Return (x, y) of the center of cell containing provided text 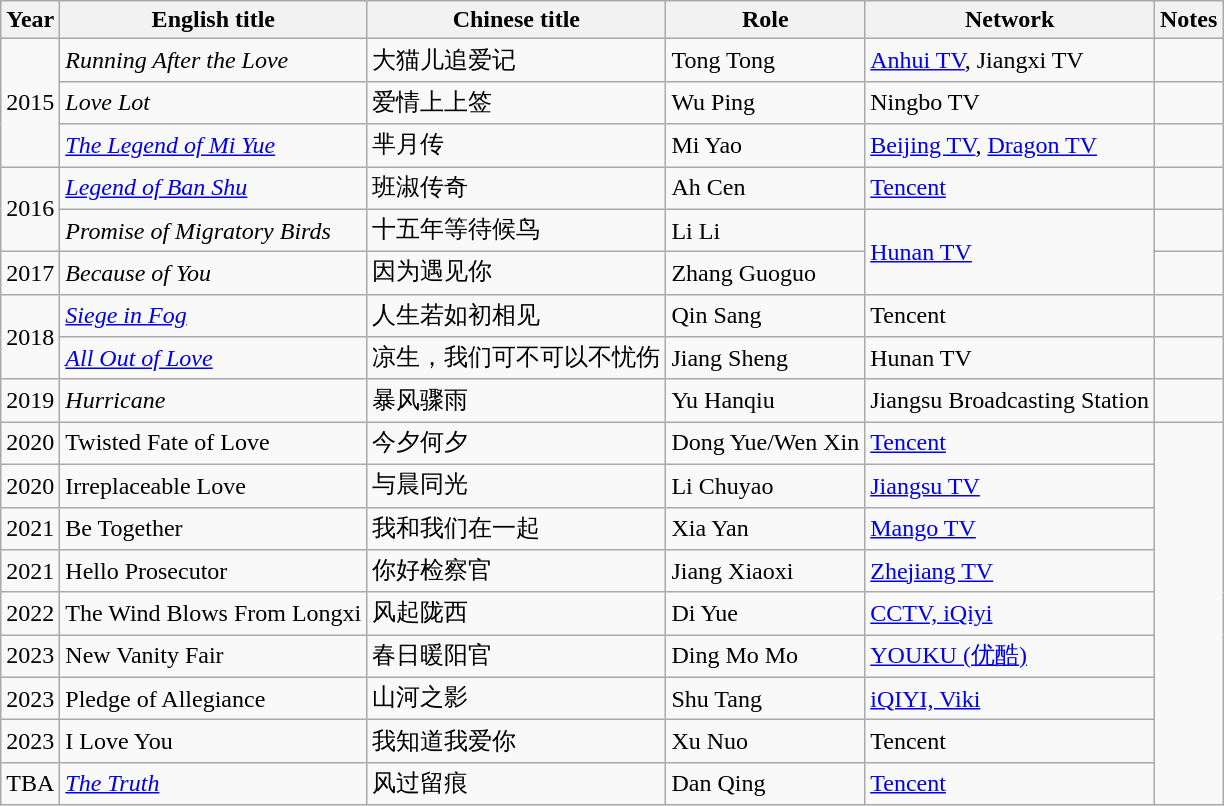
Be Together (214, 528)
班淑传奇 (516, 188)
Qin Sang (766, 316)
人生若如初相见 (516, 316)
风过留痕 (516, 784)
Notes (1188, 20)
I Love You (214, 742)
Jiangsu Broadcasting Station (1010, 400)
Wu Ping (766, 102)
English title (214, 20)
Beijing TV, Dragon TV (1010, 146)
The Wind Blows From Longxi (214, 614)
Mi Yao (766, 146)
我和我们在一起 (516, 528)
Network (1010, 20)
Xu Nuo (766, 742)
Ah Cen (766, 188)
2015 (30, 103)
暴风骤雨 (516, 400)
Ding Mo Mo (766, 656)
Love Lot (214, 102)
iQIYI, Viki (1010, 698)
Mango TV (1010, 528)
New Vanity Fair (214, 656)
我知道我爱你 (516, 742)
2016 (30, 208)
CCTV, iQiyi (1010, 614)
Twisted Fate of Love (214, 444)
The Legend of Mi Yue (214, 146)
TBA (30, 784)
Because of You (214, 274)
Dong Yue/Wen Xin (766, 444)
山河之影 (516, 698)
芈月传 (516, 146)
Running After the Love (214, 60)
爱情上上签 (516, 102)
Di Yue (766, 614)
Hurricane (214, 400)
Xia Yan (766, 528)
Zhejiang TV (1010, 572)
Chinese title (516, 20)
2022 (30, 614)
YOUKU (优酷) (1010, 656)
Ningbo TV (1010, 102)
Zhang Guoguo (766, 274)
2018 (30, 336)
大猫儿追爱记 (516, 60)
2017 (30, 274)
Hello Prosecutor (214, 572)
Li Chuyao (766, 486)
十五年等待候鸟 (516, 230)
与晨同光 (516, 486)
Promise of Migratory Birds (214, 230)
Jiang Xiaoxi (766, 572)
Jiangsu TV (1010, 486)
因为遇见你 (516, 274)
春日暖阳官 (516, 656)
Legend of Ban Shu (214, 188)
你好检察官 (516, 572)
风起陇西 (516, 614)
凉生，我们可不可以不忧伤 (516, 358)
All Out of Love (214, 358)
Li Li (766, 230)
Irreplaceable Love (214, 486)
Year (30, 20)
Dan Qing (766, 784)
2019 (30, 400)
Shu Tang (766, 698)
The Truth (214, 784)
Pledge of Allegiance (214, 698)
Role (766, 20)
Yu Hanqiu (766, 400)
Tong Tong (766, 60)
Jiang Sheng (766, 358)
Siege in Fog (214, 316)
今夕何夕 (516, 444)
Anhui TV, Jiangxi TV (1010, 60)
